Provide the [X, Y] coordinate of the cell's center where the given text is located.  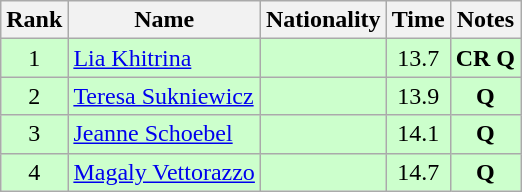
Time [418, 20]
14.1 [418, 134]
CR Q [485, 58]
Magaly Vettorazzo [164, 172]
Name [164, 20]
2 [34, 96]
Notes [485, 20]
13.7 [418, 58]
14.7 [418, 172]
1 [34, 58]
Teresa Sukniewicz [164, 96]
13.9 [418, 96]
Nationality [323, 20]
3 [34, 134]
4 [34, 172]
Jeanne Schoebel [164, 134]
Rank [34, 20]
Lia Khitrina [164, 58]
